Scan for the cell matching the given text and deliver its (x, y) coordinate at center. 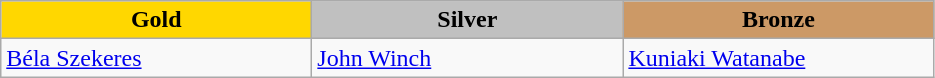
Silver (468, 20)
Gold (156, 20)
Béla Szekeres (156, 58)
John Winch (468, 58)
Kuniaki Watanabe (778, 58)
Bronze (778, 20)
